Provide the [x, y] coordinate of the cell's center where the given text is located.  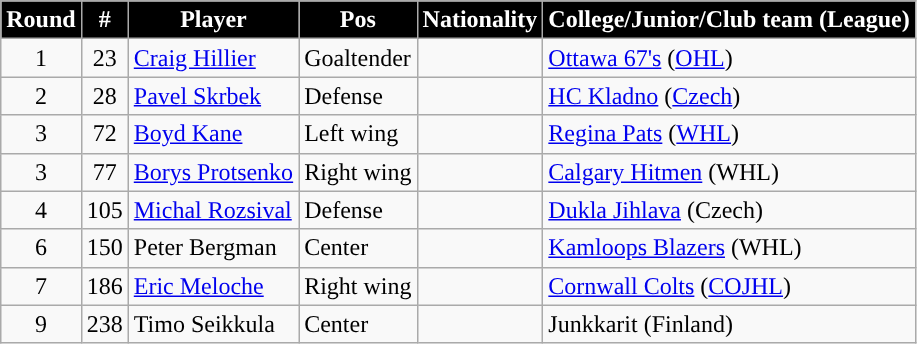
150 [104, 248]
Calgary Hitmen (WHL) [729, 172]
Junkkarit (Finland) [729, 324]
Timo Seikkula [213, 324]
186 [104, 286]
Player [213, 20]
Left wing [358, 134]
Pavel Skrbek [213, 96]
College/Junior/Club team (League) [729, 20]
HC Kladno (Czech) [729, 96]
238 [104, 324]
28 [104, 96]
Eric Meloche [213, 286]
77 [104, 172]
1 [41, 58]
Michal Rozsival [213, 210]
105 [104, 210]
2 [41, 96]
Ottawa 67's (OHL) [729, 58]
9 [41, 324]
Boyd Kane [213, 134]
Craig Hillier [213, 58]
23 [104, 58]
7 [41, 286]
Nationality [480, 20]
Pos [358, 20]
Round [41, 20]
Peter Bergman [213, 248]
Regina Pats (WHL) [729, 134]
6 [41, 248]
Dukla Jihlava (Czech) [729, 210]
4 [41, 210]
Cornwall Colts (COJHL) [729, 286]
# [104, 20]
Kamloops Blazers (WHL) [729, 248]
Goaltender [358, 58]
72 [104, 134]
Borys Protsenko [213, 172]
